Capture the cell that displays the provided text and extract its (x, y) central coordinate. 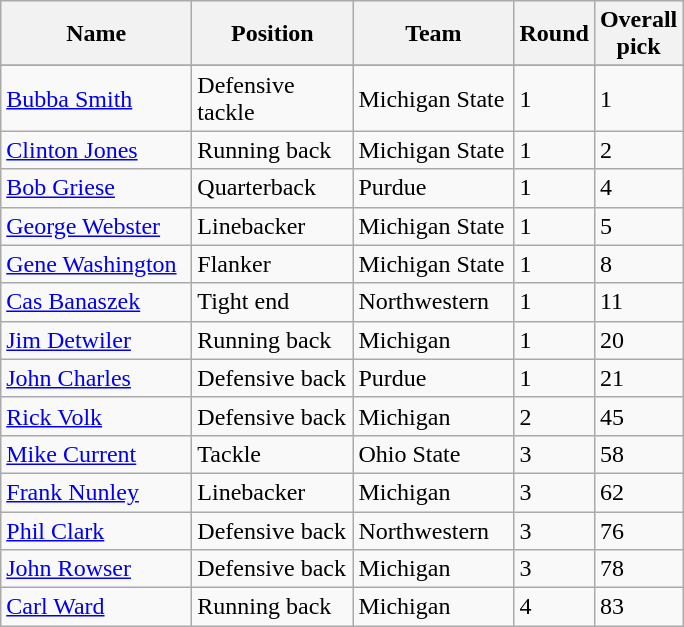
John Charles (96, 378)
21 (638, 378)
Tight end (272, 302)
Overall pick (638, 34)
Bubba Smith (96, 98)
78 (638, 569)
Gene Washington (96, 264)
Tackle (272, 454)
58 (638, 454)
Quarterback (272, 188)
Ohio State (434, 454)
45 (638, 416)
Rick Volk (96, 416)
Frank Nunley (96, 492)
Flanker (272, 264)
20 (638, 340)
83 (638, 607)
Jim Detwiler (96, 340)
11 (638, 302)
76 (638, 531)
5 (638, 226)
Team (434, 34)
8 (638, 264)
Clinton Jones (96, 150)
Name (96, 34)
Bob Griese (96, 188)
62 (638, 492)
Position (272, 34)
George Webster (96, 226)
Defensive tackle (272, 98)
John Rowser (96, 569)
Mike Current (96, 454)
Round (554, 34)
Cas Banaszek (96, 302)
Carl Ward (96, 607)
Phil Clark (96, 531)
